Extract the [x, y] coordinate from the center of the cell holding the provided text.  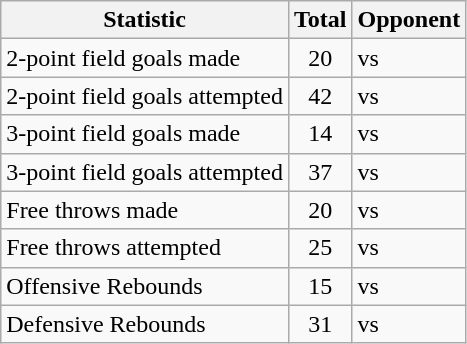
14 [320, 134]
Opponent [409, 20]
42 [320, 96]
15 [320, 286]
2-point field goals made [145, 58]
Free throws attempted [145, 248]
2-point field goals attempted [145, 96]
Statistic [145, 20]
3-point field goals made [145, 134]
37 [320, 172]
Free throws made [145, 210]
25 [320, 248]
Offensive Rebounds [145, 286]
3-point field goals attempted [145, 172]
Total [320, 20]
Defensive Rebounds [145, 324]
31 [320, 324]
